Find where the given text appears and provide that cell's center as (x, y) coordinate. 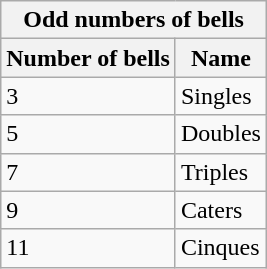
7 (88, 172)
3 (88, 96)
Number of bells (88, 58)
Doubles (220, 134)
Triples (220, 172)
Singles (220, 96)
Odd numbers of bells (134, 20)
Name (220, 58)
5 (88, 134)
9 (88, 210)
11 (88, 248)
Cinques (220, 248)
Caters (220, 210)
